Capture the cell that displays the provided text and extract its (x, y) central coordinate. 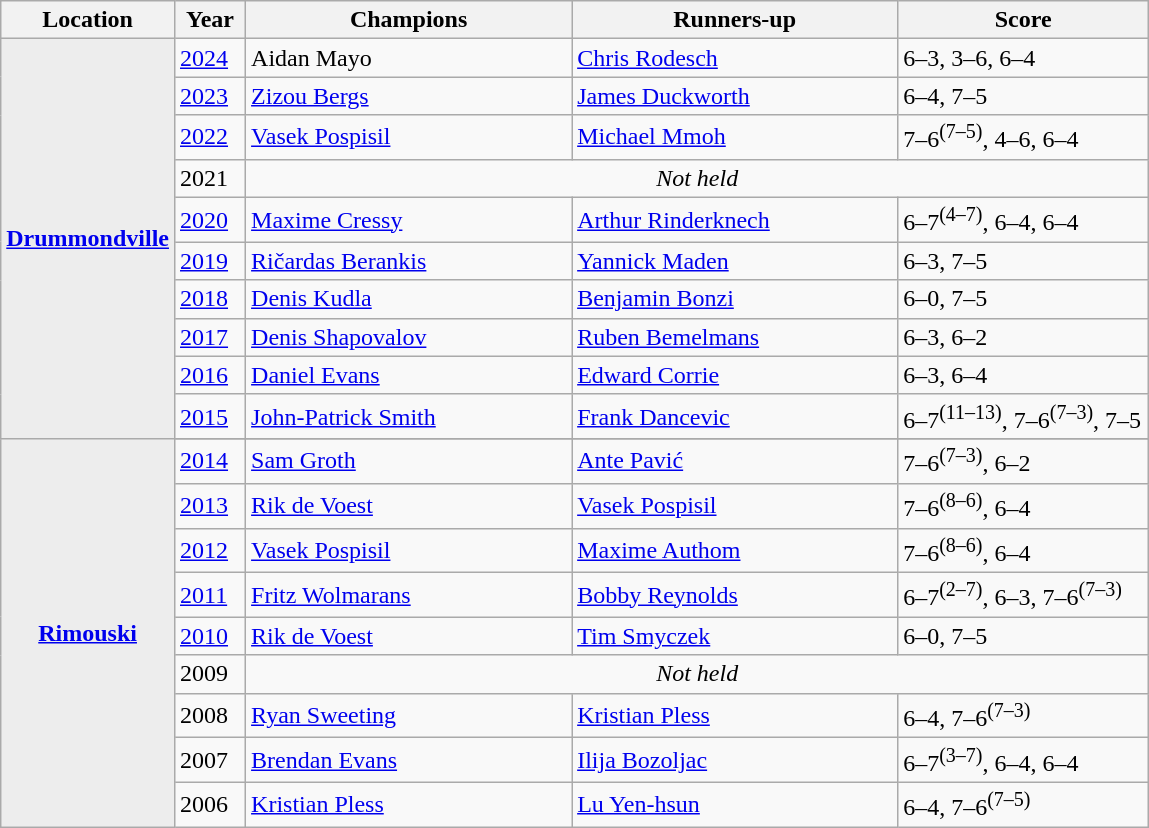
Tim Smyczek (735, 636)
Denis Shapovalov (409, 337)
Edward Corrie (735, 375)
Lu Yen-hsun (735, 804)
Denis Kudla (409, 299)
Champions (409, 20)
6–4, 7–6(7–5) (1024, 804)
6–4, 7–6(7–3) (1024, 716)
Brendan Evans (409, 760)
Maxime Cressy (409, 220)
Ilija Bozoljac (735, 760)
John-Patrick Smith (409, 416)
Fritz Wolmarans (409, 596)
2023 (210, 96)
2015 (210, 416)
Ryan Sweeting (409, 716)
Sam Groth (409, 462)
2018 (210, 299)
2006 (210, 804)
Rimouski (88, 633)
Yannick Maden (735, 261)
Chris Rodesch (735, 58)
Ruben Bemelmans (735, 337)
6–7(11–13), 7–6(7–3), 7–5 (1024, 416)
2019 (210, 261)
7–6(7–5), 4–6, 6–4 (1024, 138)
2016 (210, 375)
6–7(2–7), 6–3, 7–6(7–3) (1024, 596)
2009 (210, 674)
Ričardas Berankis (409, 261)
6–3, 6–2 (1024, 337)
Bobby Reynolds (735, 596)
Runners-up (735, 20)
2010 (210, 636)
Frank Dancevic (735, 416)
6–4, 7–5 (1024, 96)
Aidan Mayo (409, 58)
Maxime Authom (735, 550)
Benjamin Bonzi (735, 299)
6–3, 3–6, 6–4 (1024, 58)
2021 (210, 178)
Zizou Bergs (409, 96)
2007 (210, 760)
2017 (210, 337)
6–7(3–7), 6–4, 6–4 (1024, 760)
Year (210, 20)
2011 (210, 596)
6–3, 7–5 (1024, 261)
Ante Pavić (735, 462)
6–3, 6–4 (1024, 375)
Daniel Evans (409, 375)
2022 (210, 138)
2014 (210, 462)
2013 (210, 506)
Michael Mmoh (735, 138)
James Duckworth (735, 96)
Score (1024, 20)
6–7(4–7), 6–4, 6–4 (1024, 220)
2012 (210, 550)
7–6(7–3), 6–2 (1024, 462)
Arthur Rinderknech (735, 220)
2024 (210, 58)
2020 (210, 220)
Drummondville (88, 239)
Location (88, 20)
2008 (210, 716)
